Return [X, Y] of the center of cell containing provided text 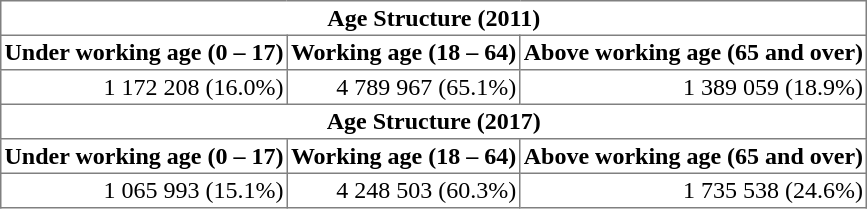
1 389 059 (18.9%) [694, 87]
Age Structure (2011) [434, 18]
4 789 967 (65.1%) [404, 87]
1 065 993 (15.1%) [144, 190]
1 735 538 (24.6%) [694, 190]
Age Structure (2017) [434, 121]
4 248 503 (60.3%) [404, 190]
1 172 208 (16.0%) [144, 87]
